Determine the [X, Y] coordinate at the center of the cell enclosing the given text.  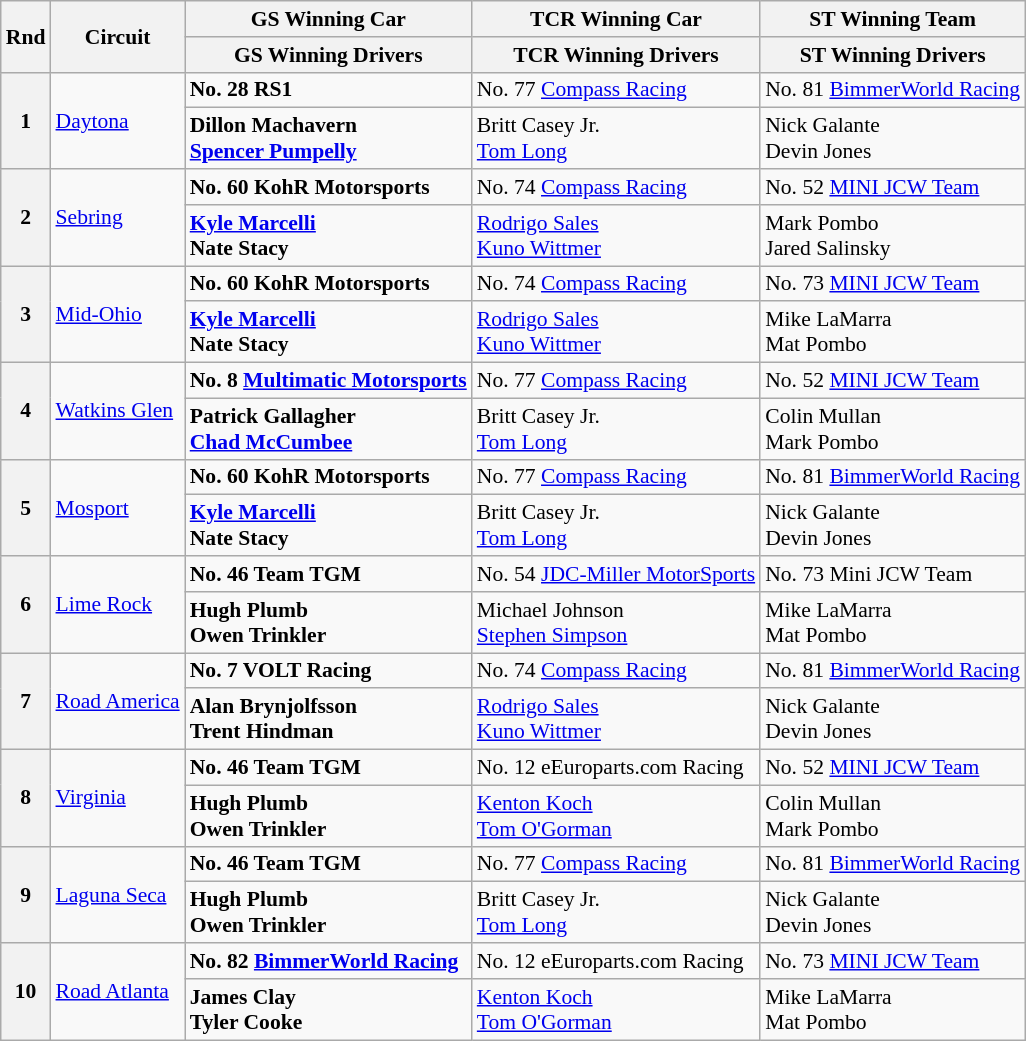
Dillon Machavern Spencer Pumpelly [328, 138]
Watkins Glen [117, 412]
10 [26, 992]
Rnd [26, 36]
No. 73 Mini JCW Team [892, 574]
2 [26, 218]
No. 82 BimmerWorld Racing [328, 961]
GS Winning Car [328, 19]
Lime Rock [117, 604]
Alan Brynjolfsson Trent Hindman [328, 720]
Laguna Seca [117, 894]
No. 7 VOLT Racing [328, 671]
4 [26, 412]
James Clay Tyler Cooke [328, 1010]
Mark Pombo Jared Salinsky [892, 236]
5 [26, 508]
9 [26, 894]
3 [26, 314]
No. 54 JDC-Miller MotorSports [616, 574]
ST Winning Team [892, 19]
Daytona [117, 120]
No. 28 RS1 [328, 90]
Virginia [117, 798]
No. 8 Multimatic Motorsports [328, 381]
1 [26, 120]
6 [26, 604]
GS Winning Drivers [328, 55]
7 [26, 702]
Patrick Gallagher Chad McCumbee [328, 428]
Sebring [117, 218]
TCR Winning Drivers [616, 55]
Mid-Ohio [117, 314]
Mosport [117, 508]
Circuit [117, 36]
Road Atlanta [117, 992]
Michael Johnson Stephen Simpson [616, 622]
Road America [117, 702]
TCR Winning Car [616, 19]
8 [26, 798]
ST Winning Drivers [892, 55]
